Search for the cell housing the specified text and yield its (x, y) center coordinate. 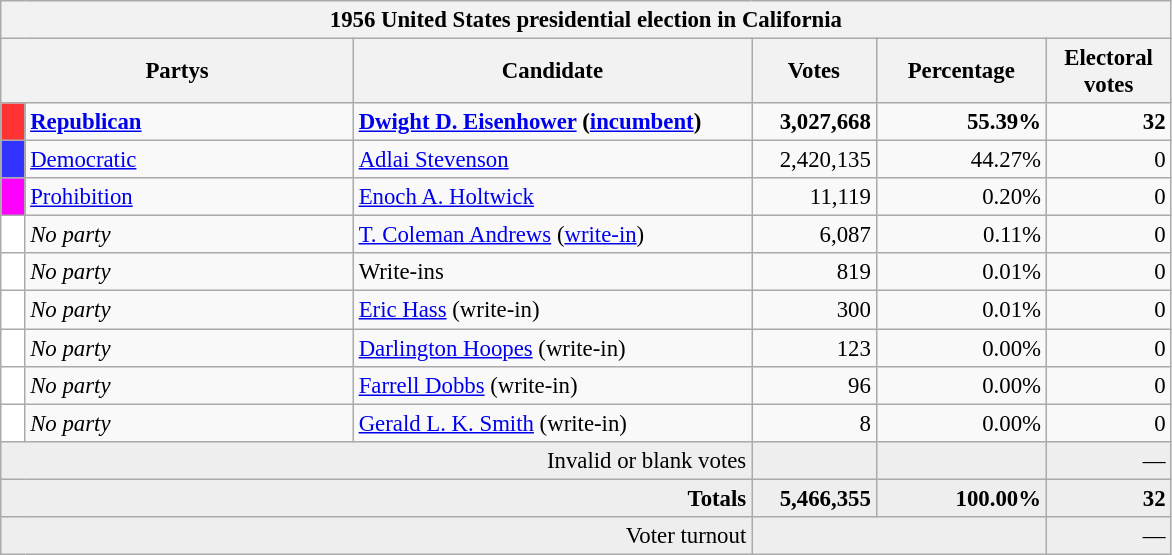
55.39% (961, 122)
300 (814, 310)
0.20% (961, 197)
6,087 (814, 235)
T. Coleman Andrews (write-in) (552, 235)
Write-ins (552, 273)
Partys (178, 72)
Adlai Stevenson (552, 160)
Electoral votes (1108, 72)
Votes (814, 72)
5,466,355 (814, 498)
Candidate (552, 72)
Darlington Hoopes (write-in) (552, 348)
Invalid or blank votes (376, 460)
Eric Hass (write-in) (552, 310)
2,420,135 (814, 160)
Voter turnout (376, 536)
Prohibition (189, 197)
123 (814, 348)
44.27% (961, 160)
100.00% (961, 498)
Democratic (189, 160)
3,027,668 (814, 122)
8 (814, 423)
11,119 (814, 197)
Totals (376, 498)
96 (814, 385)
Enoch A. Holtwick (552, 197)
Republican (189, 122)
0.11% (961, 235)
Gerald L. K. Smith (write-in) (552, 423)
Percentage (961, 72)
Dwight D. Eisenhower (incumbent) (552, 122)
1956 United States presidential election in California (586, 20)
819 (814, 273)
Farrell Dobbs (write-in) (552, 385)
